Output the [x, y] coordinate of the center of the cell containing the given text.  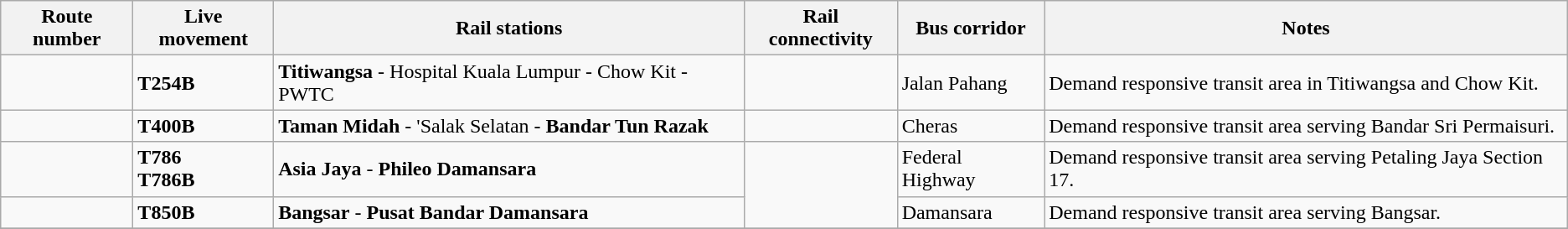
Taman Midah - 'Salak Selatan - Bandar Tun Razak [509, 126]
Cheras [971, 126]
Asia Jaya - Phileo Damansara [509, 169]
Live movement [204, 29]
Rail stations [509, 29]
Federal Highway [971, 169]
T400B [204, 126]
Demand responsive transit area serving Bandar Sri Permaisuri. [1307, 126]
T850B [204, 212]
Jalan Pahang [971, 82]
T786T786B [204, 169]
Demand responsive transit area serving Petaling Jaya Section 17. [1307, 169]
Damansara [971, 212]
Rail connectivity [821, 29]
Notes [1307, 29]
T254B [204, 82]
Bangsar - Pusat Bandar Damansara [509, 212]
Bus corridor [971, 29]
Route number [67, 29]
Demand responsive transit area serving Bangsar. [1307, 212]
Titiwangsa - Hospital Kuala Lumpur - Chow Kit - PWTC [509, 82]
Demand responsive transit area in Titiwangsa and Chow Kit. [1307, 82]
